For the text-containing cell, return its midpoint in (x, y) coordinate format. 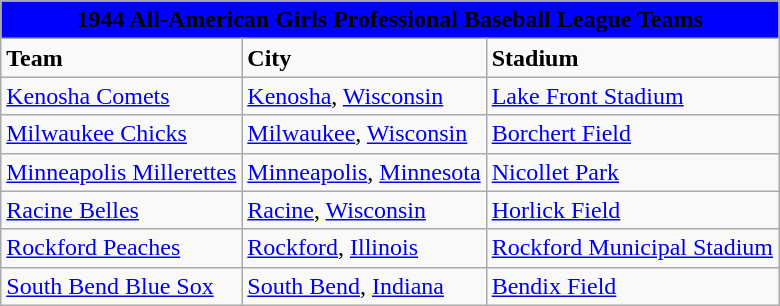
Rockford Peaches (122, 248)
South Bend Blue Sox (122, 286)
Horlick Field (632, 210)
Minneapolis, Minnesota (364, 172)
Lake Front Stadium (632, 96)
Stadium (632, 58)
Racine Belles (122, 210)
Milwaukee Chicks (122, 134)
Kenosha Comets (122, 96)
Rockford, Illinois (364, 248)
Kenosha, Wisconsin (364, 96)
Nicollet Park (632, 172)
Bendix Field (632, 286)
Borchert Field (632, 134)
Team (122, 58)
1944 All-American Girls Professional Baseball League Teams (390, 20)
South Bend, Indiana (364, 286)
Racine, Wisconsin (364, 210)
Milwaukee, Wisconsin (364, 134)
Minneapolis Millerettes (122, 172)
Rockford Municipal Stadium (632, 248)
City (364, 58)
